Determine the (x, y) coordinate at the center of the cell enclosing the given text.  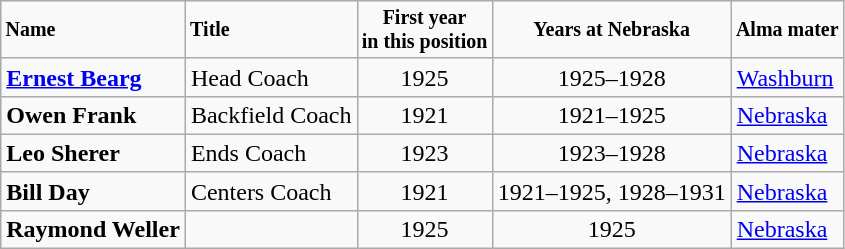
Title (271, 30)
1923 (424, 153)
Alma mater (787, 30)
Backfield Coach (271, 115)
Ends Coach (271, 153)
1921–1925 (612, 115)
Washburn (787, 77)
Ernest Bearg (94, 77)
Centers Coach (271, 191)
Leo Sherer (94, 153)
1923–1928 (612, 153)
Name (94, 30)
1921–1925, 1928–1931 (612, 191)
Owen Frank (94, 115)
Raymond Weller (94, 229)
First yearin this position (424, 30)
Years at Nebraska (612, 30)
1925–1928 (612, 77)
Head Coach (271, 77)
Bill Day (94, 191)
